Locate the cell with the specified text and output its [x, y] center coordinate. 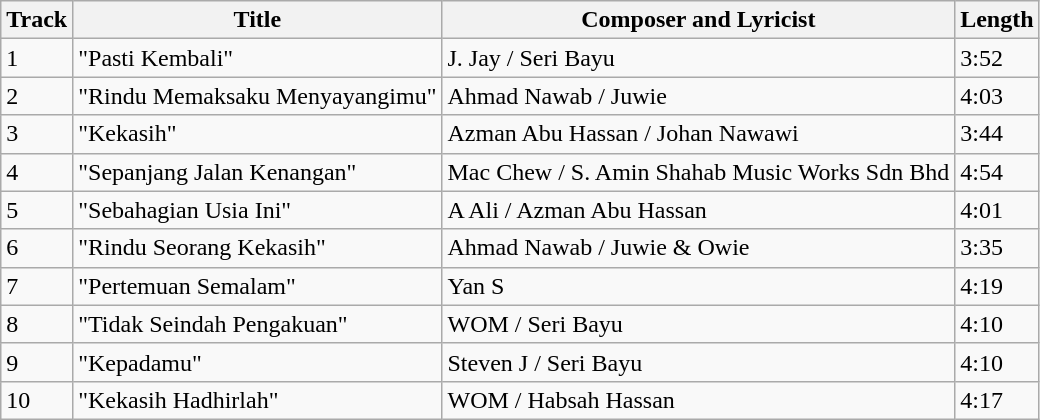
Ahmad Nawab / Juwie & Owie [698, 248]
10 [37, 400]
WOM / Habsah Hassan [698, 400]
Title [258, 20]
8 [37, 324]
"Kepadamu" [258, 362]
5 [37, 210]
"Rindu Memaksaku Menyayangimu" [258, 96]
4:19 [997, 286]
J. Jay / Seri Bayu [698, 58]
4 [37, 172]
"Tidak Seindah Pengakuan" [258, 324]
4:17 [997, 400]
Composer and Lyricist [698, 20]
4:01 [997, 210]
2 [37, 96]
"Kekasih Hadhirlah" [258, 400]
Azman Abu Hassan / Johan Nawawi [698, 134]
Steven J / Seri Bayu [698, 362]
3 [37, 134]
A Ali / Azman Abu Hassan [698, 210]
Mac Chew / S. Amin Shahab Music Works Sdn Bhd [698, 172]
9 [37, 362]
3:35 [997, 248]
7 [37, 286]
"Pertemuan Semalam" [258, 286]
"Pasti Kembali" [258, 58]
Length [997, 20]
3:52 [997, 58]
Yan S [698, 286]
"Sebahagian Usia Ini" [258, 210]
4:54 [997, 172]
WOM / Seri Bayu [698, 324]
6 [37, 248]
"Rindu Seorang Kekasih" [258, 248]
Track [37, 20]
4:03 [997, 96]
1 [37, 58]
3:44 [997, 134]
"Kekasih" [258, 134]
"Sepanjang Jalan Kenangan" [258, 172]
Ahmad Nawab / Juwie [698, 96]
